Provide the (X, Y) coordinate of the cell's center where the given text is located.  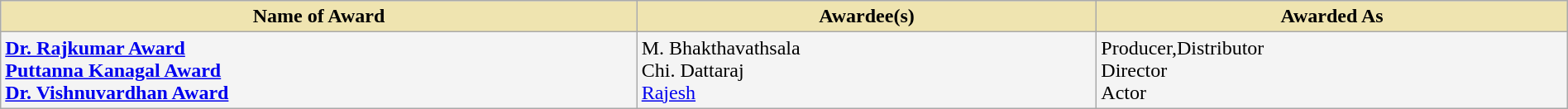
Awardee(s) (867, 17)
Dr. Rajkumar AwardPuttanna Kanagal AwardDr. Vishnuvardhan Award (319, 70)
Awarded As (1331, 17)
M. BhakthavathsalaChi. DattarajRajesh (867, 70)
Name of Award (319, 17)
Producer,DistributorDirectorActor (1331, 70)
